Extract the (X, Y) coordinate from the center of the cell holding the provided text.  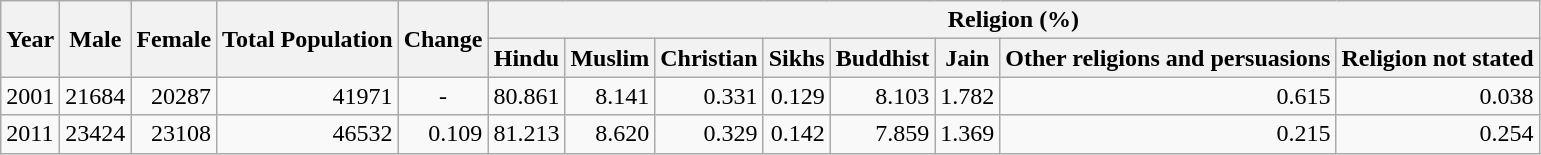
0.142 (796, 134)
Male (96, 39)
81.213 (526, 134)
23108 (174, 134)
Change (443, 39)
46532 (308, 134)
Religion (%) (1014, 20)
2011 (30, 134)
Sikhs (796, 58)
41971 (308, 96)
0.038 (1438, 96)
Female (174, 39)
Jain (968, 58)
8.103 (882, 96)
Other religions and persuasions (1168, 58)
0.109 (443, 134)
0.254 (1438, 134)
0.215 (1168, 134)
Muslim (610, 58)
Total Population (308, 39)
8.620 (610, 134)
Religion not stated (1438, 58)
8.141 (610, 96)
2001 (30, 96)
23424 (96, 134)
Buddhist (882, 58)
0.129 (796, 96)
80.861 (526, 96)
20287 (174, 96)
1.369 (968, 134)
Year (30, 39)
- (443, 96)
0.615 (1168, 96)
1.782 (968, 96)
Christian (709, 58)
21684 (96, 96)
0.329 (709, 134)
Hindu (526, 58)
0.331 (709, 96)
7.859 (882, 134)
